Determine the [x, y] coordinate at the center of the cell enclosing the given text.  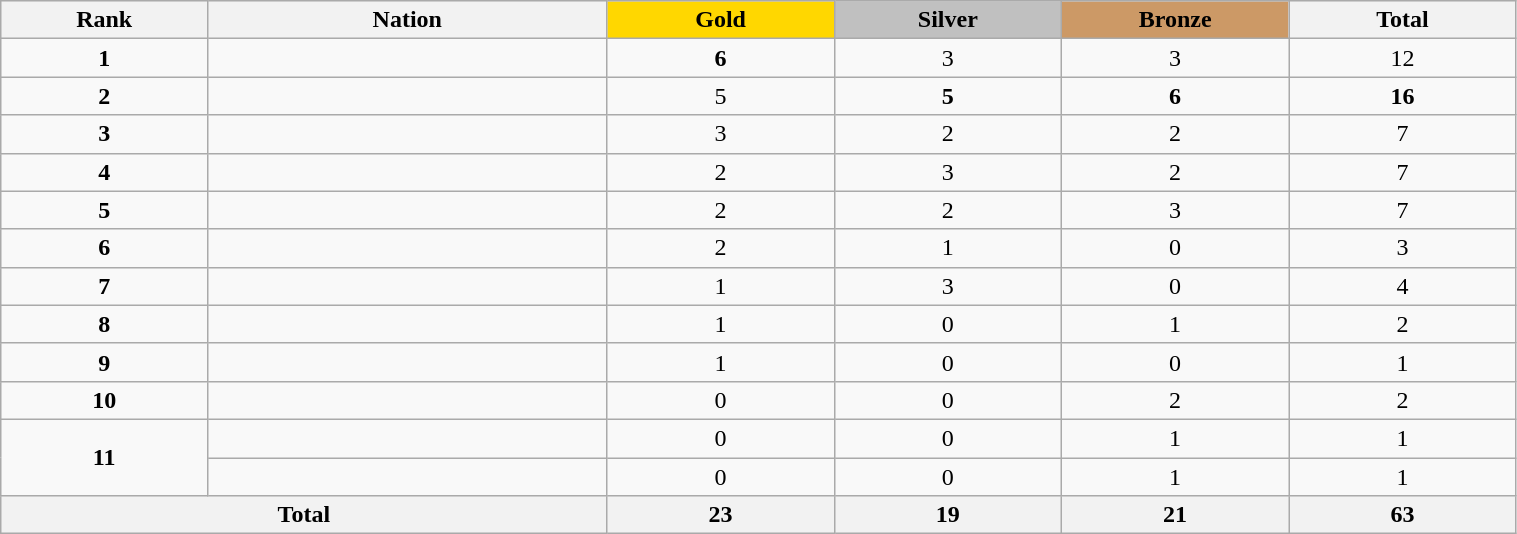
Bronze [1174, 20]
Rank [104, 20]
63 [1402, 515]
Silver [948, 20]
Gold [720, 20]
11 [104, 457]
Nation [408, 20]
12 [1402, 58]
9 [104, 362]
23 [720, 515]
19 [948, 515]
8 [104, 324]
16 [1402, 96]
10 [104, 400]
21 [1174, 515]
